Determine the (x, y) coordinate at the center of the cell enclosing the given text.  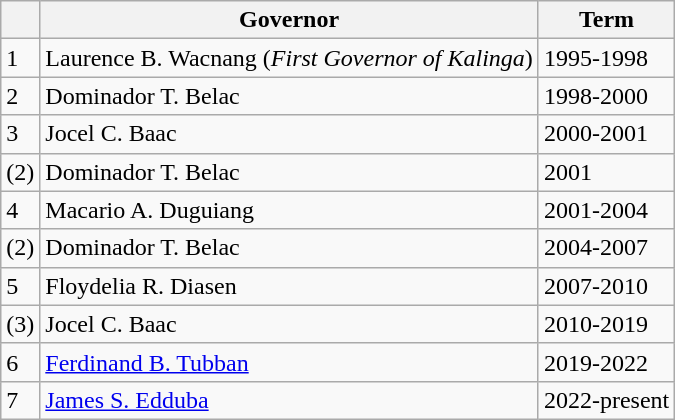
6 (20, 362)
James S. Edduba (290, 400)
2001 (606, 172)
7 (20, 400)
Term (606, 20)
2 (20, 96)
2010-2019 (606, 324)
Laurence B. Wacnang (First Governor of Kalinga) (290, 58)
1998-2000 (606, 96)
Macario A. Duguiang (290, 210)
Governor (290, 20)
1995-1998 (606, 58)
4 (20, 210)
5 (20, 286)
3 (20, 134)
Ferdinand B. Tubban (290, 362)
(3) (20, 324)
2019-2022 (606, 362)
2000-2001 (606, 134)
Floydelia R. Diasen (290, 286)
2001-2004 (606, 210)
2007-2010 (606, 286)
2022-present (606, 400)
2004-2007 (606, 248)
1 (20, 58)
